Capture the cell that displays the provided text and extract its [X, Y] central coordinate. 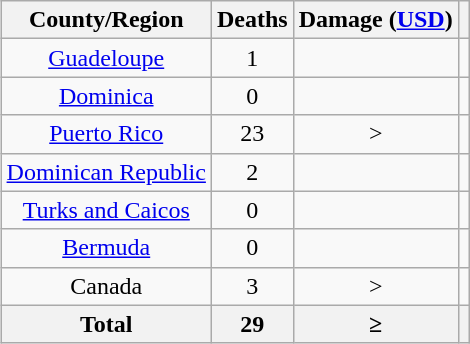
23 [252, 134]
1 [252, 58]
Turks and Caicos [106, 210]
3 [252, 286]
Dominican Republic [106, 172]
Total [106, 324]
2 [252, 172]
≥ [376, 324]
County/Region [106, 20]
Canada [106, 286]
Guadeloupe [106, 58]
Deaths [252, 20]
Bermuda [106, 248]
Puerto Rico [106, 134]
Damage (USD) [376, 20]
29 [252, 324]
Dominica [106, 96]
